Return [x, y] of the center of cell containing provided text 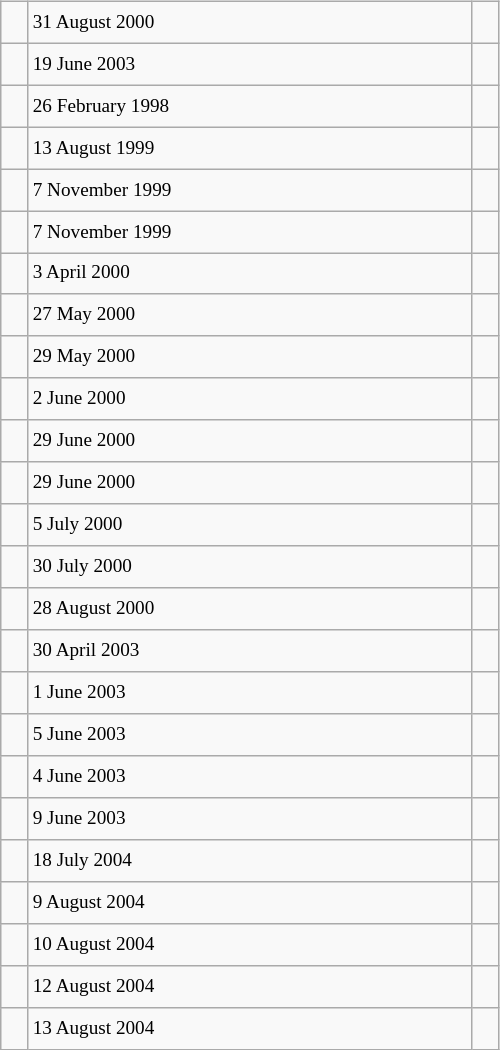
30 April 2003 [250, 651]
5 June 2003 [250, 735]
1 June 2003 [250, 693]
27 May 2000 [250, 315]
9 June 2003 [250, 819]
29 May 2000 [250, 357]
5 July 2000 [250, 525]
2 June 2000 [250, 399]
19 June 2003 [250, 64]
30 July 2000 [250, 567]
9 August 2004 [250, 902]
4 June 2003 [250, 777]
18 July 2004 [250, 861]
28 August 2000 [250, 609]
31 August 2000 [250, 22]
13 August 1999 [250, 148]
26 February 1998 [250, 106]
12 August 2004 [250, 986]
3 April 2000 [250, 274]
13 August 2004 [250, 1028]
10 August 2004 [250, 944]
